Extract the (X, Y) coordinate from the center of the cell holding the provided text.  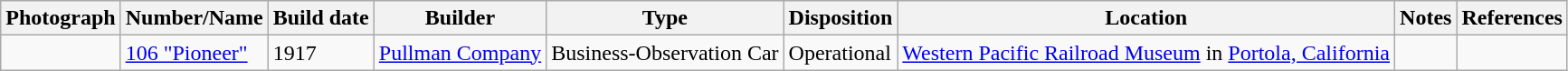
Pullman Company (460, 53)
Type (665, 18)
Builder (460, 18)
Photograph (61, 18)
106 "Pioneer" (194, 53)
Operational (841, 53)
References (1513, 18)
1917 (320, 53)
Notes (1426, 18)
Business-Observation Car (665, 53)
Western Pacific Railroad Museum in Portola, California (1146, 53)
Location (1146, 18)
Disposition (841, 18)
Number/Name (194, 18)
Build date (320, 18)
